For the text-containing cell, return its midpoint in (x, y) coordinate format. 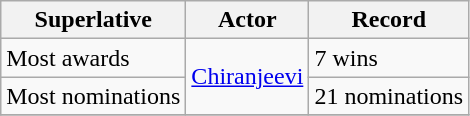
Most nominations (94, 96)
21 nominations (389, 96)
Most awards (94, 58)
Chiranjeevi (248, 77)
Record (389, 20)
Actor (248, 20)
Superlative (94, 20)
7 wins (389, 58)
